Return (x, y) of the center of cell containing provided text 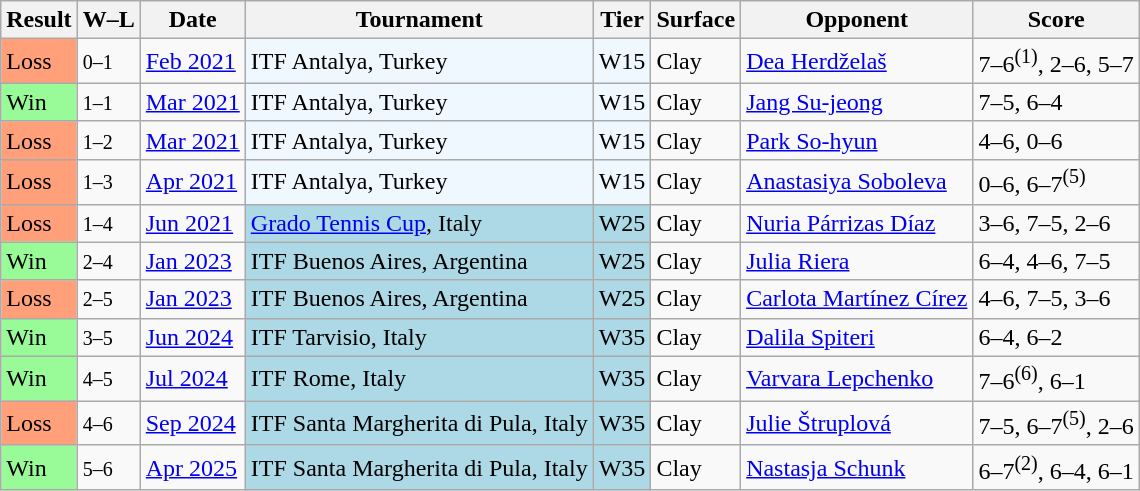
1–2 (108, 140)
Jul 2024 (192, 378)
1–3 (108, 182)
6–4, 4–6, 7–5 (1056, 261)
1–1 (108, 102)
5–6 (108, 468)
Anastasiya Soboleva (857, 182)
Jang Su-jeong (857, 102)
Tournament (419, 20)
7–6(1), 2–6, 5–7 (1056, 62)
7–5, 6–7(5), 2–6 (1056, 424)
1–4 (108, 223)
Park So-hyun (857, 140)
4–6 (108, 424)
0–6, 6–7(5) (1056, 182)
Apr 2025 (192, 468)
3–6, 7–5, 2–6 (1056, 223)
0–1 (108, 62)
Surface (696, 20)
2–4 (108, 261)
Julie Štruplová (857, 424)
4–6, 7–5, 3–6 (1056, 299)
Score (1056, 20)
Julia Riera (857, 261)
Carlota Martínez Círez (857, 299)
Feb 2021 (192, 62)
6–4, 6–2 (1056, 337)
W–L (108, 20)
Varvara Lepchenko (857, 378)
Dea Herdželaš (857, 62)
4–5 (108, 378)
7–5, 6–4 (1056, 102)
ITF Rome, Italy (419, 378)
7–6(6), 6–1 (1056, 378)
Jun 2024 (192, 337)
Grado Tennis Cup, Italy (419, 223)
ITF Tarvisio, Italy (419, 337)
Apr 2021 (192, 182)
3–5 (108, 337)
Dalila Spiteri (857, 337)
Nastasja Schunk (857, 468)
Opponent (857, 20)
Nuria Párrizas Díaz (857, 223)
Sep 2024 (192, 424)
Jun 2021 (192, 223)
4–6, 0–6 (1056, 140)
Date (192, 20)
2–5 (108, 299)
6–7(2), 6–4, 6–1 (1056, 468)
Result (39, 20)
Tier (622, 20)
